Locate the cell with the specified text and output its [x, y] center coordinate. 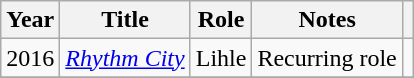
Recurring role [327, 58]
2016 [30, 58]
Rhythm City [125, 58]
Notes [327, 20]
Role [221, 20]
Year [30, 20]
Lihle [221, 58]
Title [125, 20]
